Find where the given text appears and provide that cell's center as (x, y) coordinate. 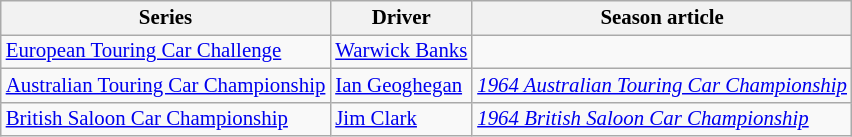
Warwick Banks (401, 51)
Driver (401, 18)
Australian Touring Car Championship (166, 85)
Series (166, 18)
Jim Clark (401, 119)
European Touring Car Challenge (166, 51)
British Saloon Car Championship (166, 119)
Ian Geoghegan (401, 85)
1964 British Saloon Car Championship (662, 119)
1964 Australian Touring Car Championship (662, 85)
Season article (662, 18)
